Output the (x, y) coordinate of the center of the cell containing the given text.  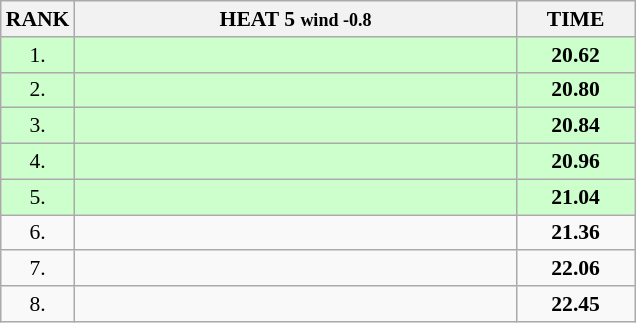
22.45 (576, 304)
20.80 (576, 90)
3. (38, 126)
20.96 (576, 162)
20.62 (576, 55)
21.04 (576, 197)
5. (38, 197)
4. (38, 162)
7. (38, 269)
21.36 (576, 233)
HEAT 5 wind -0.8 (295, 19)
20.84 (576, 126)
22.06 (576, 269)
2. (38, 90)
1. (38, 55)
RANK (38, 19)
8. (38, 304)
6. (38, 233)
TIME (576, 19)
